For the text-containing cell, return its midpoint in [X, Y] coordinate format. 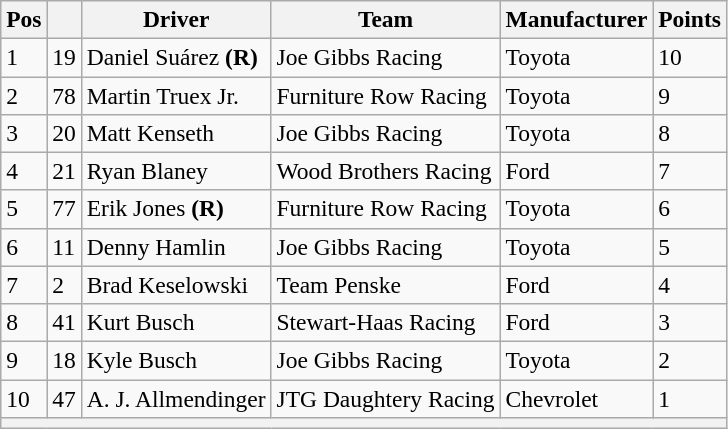
Daniel Suárez (R) [176, 57]
Kyle Busch [176, 360]
Wood Brothers Racing [386, 171]
Ryan Blaney [176, 171]
Martin Truex Jr. [176, 95]
47 [64, 398]
41 [64, 322]
Team [386, 19]
Chevrolet [576, 398]
20 [64, 133]
Pos [24, 19]
Matt Kenseth [176, 133]
Erik Jones (R) [176, 209]
Points [690, 19]
Denny Hamlin [176, 247]
77 [64, 209]
Team Penske [386, 285]
78 [64, 95]
Driver [176, 19]
Manufacturer [576, 19]
Stewart-Haas Racing [386, 322]
18 [64, 360]
11 [64, 247]
Kurt Busch [176, 322]
A. J. Allmendinger [176, 398]
21 [64, 171]
19 [64, 57]
JTG Daughtery Racing [386, 398]
Brad Keselowski [176, 285]
